Return (X, Y) of the center of cell containing provided text 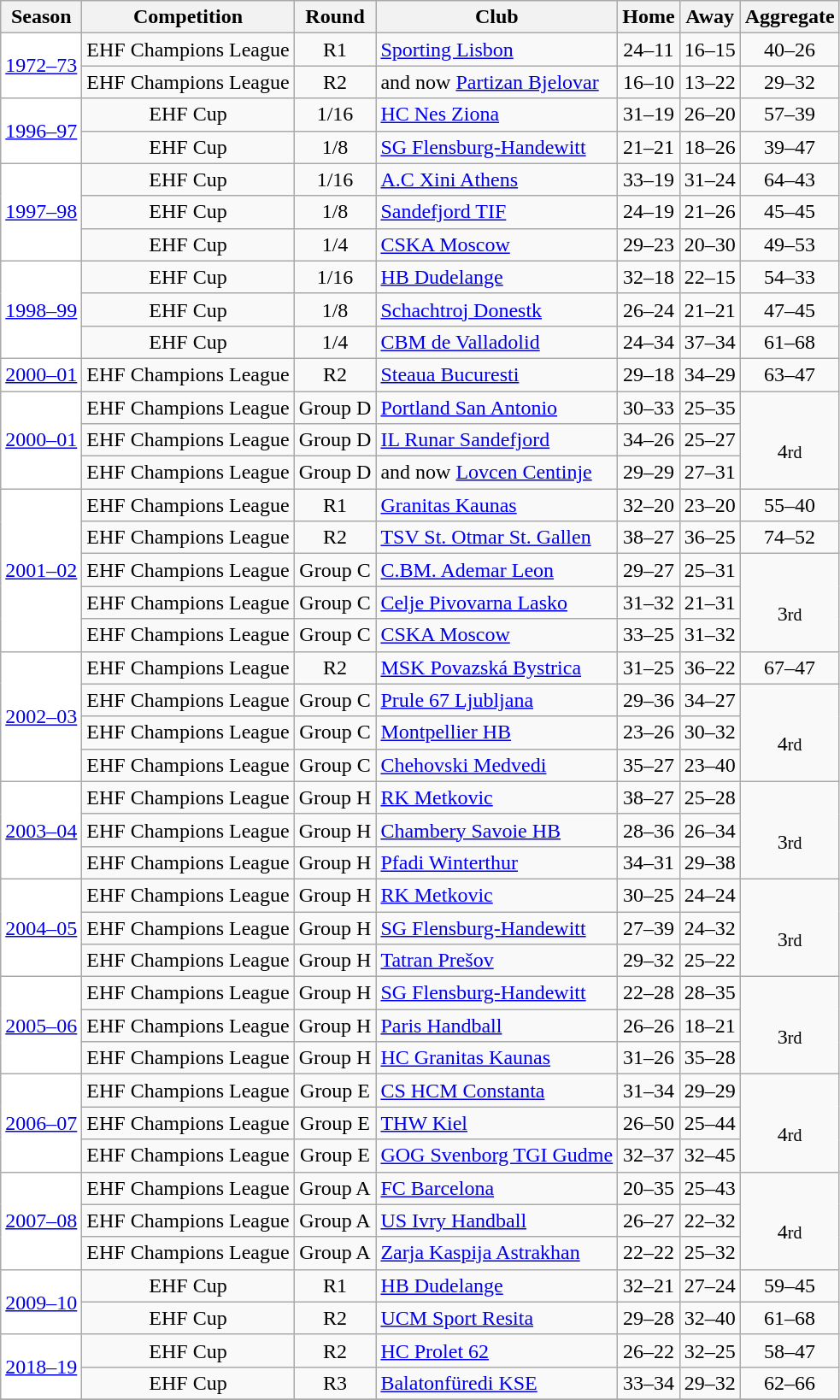
32–20 (649, 505)
35–27 (649, 765)
Balatonfüredi KSE (497, 1383)
TSV St. Otmar St. Gallen (497, 538)
30–25 (649, 895)
23–26 (649, 732)
26–27 (649, 1221)
35–28 (709, 1058)
21–31 (709, 603)
2001–02 (41, 570)
31–34 (649, 1091)
Paris Handball (497, 1026)
20–35 (649, 1188)
26–26 (649, 1026)
Home (649, 17)
28–36 (649, 830)
36–25 (709, 538)
16–10 (649, 82)
26–24 (649, 309)
33–19 (649, 179)
25–22 (709, 961)
Sandefjord TIF (497, 212)
22–28 (649, 993)
R3 (335, 1383)
US Ivry Handball (497, 1221)
2007–08 (41, 1221)
Chambery Savoie HB (497, 830)
45–45 (790, 212)
25–35 (709, 408)
29–38 (709, 862)
23–20 (709, 505)
21–26 (709, 212)
26–20 (709, 115)
26–34 (709, 830)
49–53 (790, 244)
31–24 (709, 179)
30–33 (649, 408)
Aggregate (790, 17)
GOG Svenborg TGI Gudme (497, 1156)
2005–06 (41, 1026)
Portland San Antonio (497, 408)
26–50 (649, 1123)
Celje Pivovarna Lasko (497, 603)
32–25 (709, 1350)
IL Runar Sandefjord (497, 440)
32–37 (649, 1156)
13–22 (709, 82)
34–27 (709, 700)
C.BM. Ademar Leon (497, 570)
23–40 (709, 765)
UCM Sport Resita (497, 1318)
25–31 (709, 570)
33–25 (649, 635)
Sporting Lisbon (497, 50)
MSK Povazská Bystrica (497, 668)
25–27 (709, 440)
24–19 (649, 212)
54–33 (790, 277)
Pfadi Winterthur (497, 862)
HC Prolet 62 (497, 1350)
27–39 (649, 927)
32–21 (649, 1285)
32–18 (649, 277)
24–11 (649, 50)
34–29 (709, 374)
Zarja Kaspija Astrakhan (497, 1253)
Schachtroj Donestk (497, 309)
58–47 (790, 1350)
26–22 (649, 1350)
57–39 (790, 115)
1972–73 (41, 66)
2009–10 (41, 1302)
2004–05 (41, 927)
Competition (188, 17)
22–15 (709, 277)
1996–97 (41, 131)
Granitas Kaunas (497, 505)
25–28 (709, 797)
and now Partizan Bjelovar (497, 82)
25–43 (709, 1188)
Club (497, 17)
34–31 (649, 862)
30–32 (709, 732)
25–44 (709, 1123)
64–43 (790, 179)
and now Lovcen Centinje (497, 473)
22–22 (649, 1253)
Round (335, 17)
39–47 (790, 147)
Prule 67 Ljubljana (497, 700)
24–34 (649, 342)
31–25 (649, 668)
20–30 (709, 244)
37–34 (709, 342)
18–21 (709, 1026)
28–35 (709, 993)
CS HCM Constanta (497, 1091)
Montpellier HB (497, 732)
16–15 (709, 50)
59–45 (790, 1285)
THW Kiel (497, 1123)
29–23 (649, 244)
Season (41, 17)
2006–07 (41, 1123)
2018–19 (41, 1367)
22–32 (709, 1221)
A.C Xini Athens (497, 179)
29–28 (649, 1318)
24–32 (709, 927)
29–36 (649, 700)
CBM de Valladolid (497, 342)
2002–03 (41, 716)
Steaua Bucuresti (497, 374)
25–32 (709, 1253)
31–26 (649, 1058)
32–45 (709, 1156)
47–45 (790, 309)
18–26 (709, 147)
29–27 (649, 570)
27–24 (709, 1285)
HC Granitas Kaunas (497, 1058)
40–26 (790, 50)
27–31 (709, 473)
FC Barcelona (497, 1188)
2003–04 (41, 830)
34–26 (649, 440)
24–24 (709, 895)
67–47 (790, 668)
1997–98 (41, 212)
36–22 (709, 668)
32–40 (709, 1318)
1998–99 (41, 309)
33–34 (649, 1383)
Chehovski Medvedi (497, 765)
55–40 (790, 505)
63–47 (790, 374)
29–18 (649, 374)
Away (709, 17)
31–19 (649, 115)
HC Nes Ziona (497, 115)
74–52 (790, 538)
Tatran Prešov (497, 961)
62–66 (790, 1383)
